Output the [x, y] coordinate of the center of the cell containing the given text.  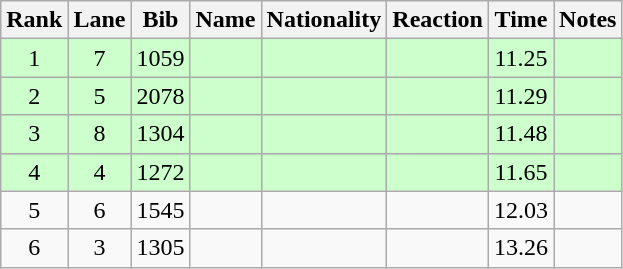
1545 [160, 210]
Reaction [438, 20]
13.26 [520, 248]
1059 [160, 58]
Lane [100, 20]
2 [34, 96]
1304 [160, 134]
Notes [588, 20]
1272 [160, 172]
Time [520, 20]
11.48 [520, 134]
11.65 [520, 172]
1 [34, 58]
2078 [160, 96]
Bib [160, 20]
Name [226, 20]
1305 [160, 248]
12.03 [520, 210]
11.25 [520, 58]
11.29 [520, 96]
Rank [34, 20]
7 [100, 58]
Nationality [324, 20]
8 [100, 134]
